Capture the cell that displays the provided text and extract its [x, y] central coordinate. 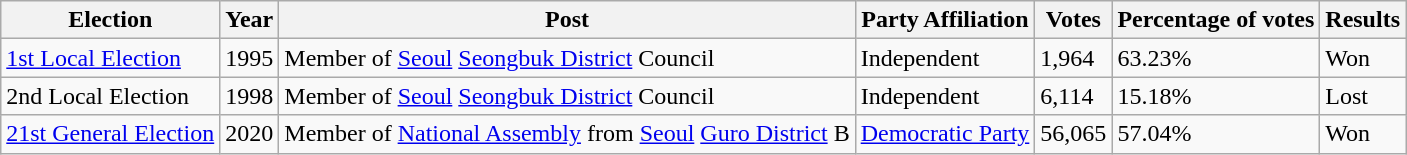
Year [250, 20]
1995 [250, 58]
1998 [250, 96]
Percentage of votes [1216, 20]
2nd Local Election [110, 96]
63.23% [1216, 58]
1,964 [1074, 58]
Election [110, 20]
6,114 [1074, 96]
Member of National Assembly from Seoul Guro District B [567, 134]
57.04% [1216, 134]
Post [567, 20]
56,065 [1074, 134]
Results [1363, 20]
Lost [1363, 96]
Votes [1074, 20]
15.18% [1216, 96]
21st General Election [110, 134]
Democratic Party [945, 134]
2020 [250, 134]
Party Affiliation [945, 20]
1st Local Election [110, 58]
